Output the [X, Y] coordinate of the center of the cell containing the given text.  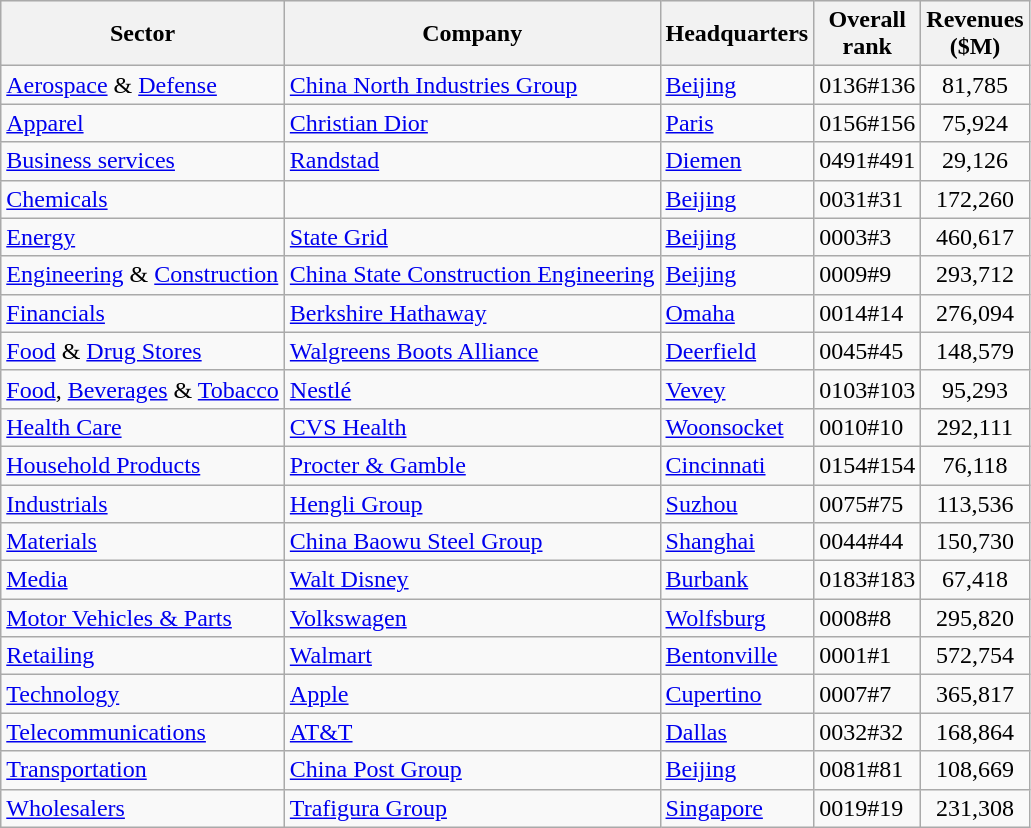
Wolfsburg [737, 618]
Engineering & Construction [143, 275]
Cupertino [737, 694]
95,293 [975, 389]
Walgreens Boots Alliance [472, 351]
365,817 [975, 694]
Transportation [143, 770]
0081#81 [868, 770]
0075#75 [868, 503]
Paris [737, 123]
168,864 [975, 732]
0183#183 [868, 580]
Revenues ($M) [975, 34]
Company [472, 34]
76,118 [975, 465]
Dallas [737, 732]
0008#8 [868, 618]
Food, Beverages & Tobacco [143, 389]
75,924 [975, 123]
Nestlé [472, 389]
0001#1 [868, 656]
Suzhou [737, 503]
108,669 [975, 770]
Singapore [737, 808]
231,308 [975, 808]
Shanghai [737, 542]
Walmart [472, 656]
AT&T [472, 732]
0045#45 [868, 351]
Woonsocket [737, 427]
China North Industries Group [472, 85]
Deerfield [737, 351]
0136#136 [868, 85]
Retailing [143, 656]
293,712 [975, 275]
67,418 [975, 580]
0491#491 [868, 161]
Bentonville [737, 656]
113,536 [975, 503]
Apple [472, 694]
Food & Drug Stores [143, 351]
State Grid [472, 237]
29,126 [975, 161]
Volkswagen [472, 618]
0019#19 [868, 808]
172,260 [975, 199]
Motor Vehicles & Parts [143, 618]
Trafigura Group [472, 808]
0156#156 [868, 123]
Randstad [472, 161]
0014#14 [868, 313]
295,820 [975, 618]
Diemen [737, 161]
China State Construction Engineering [472, 275]
Sector [143, 34]
Health Care [143, 427]
572,754 [975, 656]
0010#10 [868, 427]
0031#31 [868, 199]
Materials [143, 542]
81,785 [975, 85]
0044#44 [868, 542]
Burbank [737, 580]
Apparel [143, 123]
Wholesalers [143, 808]
CVS Health [472, 427]
Headquarters [737, 34]
Business services [143, 161]
Industrials [143, 503]
Procter & Gamble [472, 465]
0003#3 [868, 237]
Chemicals [143, 199]
Cincinnati [737, 465]
Vevey [737, 389]
China Baowu Steel Group [472, 542]
148,579 [975, 351]
Telecommunications [143, 732]
0103#103 [868, 389]
0009#9 [868, 275]
Technology [143, 694]
Media [143, 580]
0032#32 [868, 732]
Aerospace & Defense [143, 85]
Household Products [143, 465]
0007#7 [868, 694]
Berkshire Hathaway [472, 313]
Christian Dior [472, 123]
292,111 [975, 427]
Omaha [737, 313]
0154#154 [868, 465]
Walt Disney [472, 580]
Overall rank [868, 34]
Financials [143, 313]
276,094 [975, 313]
460,617 [975, 237]
Hengli Group [472, 503]
Energy [143, 237]
150,730 [975, 542]
China Post Group [472, 770]
